For the text-containing cell, return its midpoint in (x, y) coordinate format. 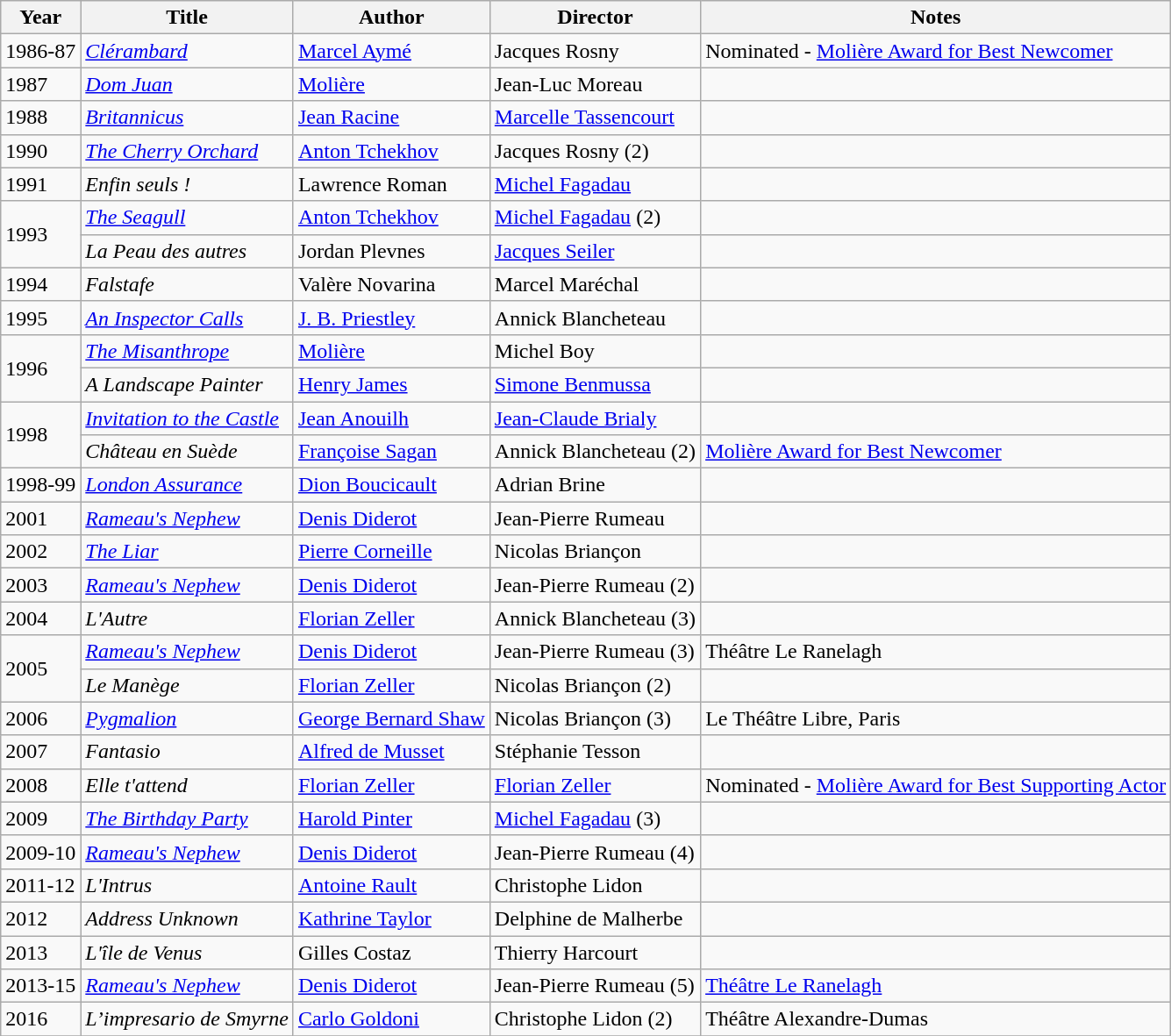
Valère Novarina (391, 284)
1996 (40, 368)
L'île de Venus (188, 952)
Director (595, 18)
Michel Fagadau (595, 184)
Molière Award for Best Newcomer (936, 452)
Year (40, 18)
J. B. Priestley (391, 318)
Michel Boy (595, 351)
Author (391, 18)
2013-15 (40, 986)
Clérambard (188, 51)
Carlo Goldoni (391, 1019)
1988 (40, 118)
Delphine de Malherbe (595, 918)
Stéphanie Tesson (595, 752)
L'Autre (188, 618)
1986-87 (40, 51)
Nominated - Molière Award for Best Newcomer (936, 51)
1995 (40, 318)
Falstafe (188, 284)
2011-12 (40, 885)
Marcelle Tassencourt (595, 118)
Jacques Rosny (595, 51)
Jean-Pierre Rumeau (4) (595, 852)
Elle t'attend (188, 785)
Jordan Plevnes (391, 251)
London Assurance (188, 485)
Christophe Lidon (2) (595, 1019)
2009 (40, 818)
1993 (40, 234)
Pygmalion (188, 718)
Françoise Sagan (391, 452)
La Peau des autres (188, 251)
Thierry Harcourt (595, 952)
1998-99 (40, 485)
Alfred de Musset (391, 752)
The Seagull (188, 218)
Address Unknown (188, 918)
2006 (40, 718)
2012 (40, 918)
Kathrine Taylor (391, 918)
Jean-Claude Brialy (595, 418)
Nicolas Briançon (2) (595, 685)
The Liar (188, 552)
2013 (40, 952)
Nicolas Briançon (595, 552)
Fantasio (188, 752)
Enfin seuls ! (188, 184)
2001 (40, 518)
Jean-Pierre Rumeau (3) (595, 652)
2016 (40, 1019)
The Birthday Party (188, 818)
Théâtre Alexandre-Dumas (936, 1019)
Jean-Pierre Rumeau (2) (595, 585)
Pierre Corneille (391, 552)
Jean Racine (391, 118)
The Misanthrope (188, 351)
Michel Fagadau (3) (595, 818)
L'Intrus (188, 885)
Adrian Brine (595, 485)
Henry James (391, 384)
1987 (40, 84)
Le Manège (188, 685)
Harold Pinter (391, 818)
2002 (40, 552)
A Landscape Painter (188, 384)
Nicolas Briançon (3) (595, 718)
Britannicus (188, 118)
Marcel Aymé (391, 51)
Nominated - Molière Award for Best Supporting Actor (936, 785)
Lawrence Roman (391, 184)
An Inspector Calls (188, 318)
Jacques Seiler (595, 251)
1991 (40, 184)
Annick Blancheteau (3) (595, 618)
2007 (40, 752)
Title (188, 18)
Invitation to the Castle (188, 418)
Jean-Pierre Rumeau (5) (595, 986)
Château en Suède (188, 452)
1994 (40, 284)
Annick Blancheteau (595, 318)
1990 (40, 151)
George Bernard Shaw (391, 718)
Marcel Maréchal (595, 284)
2008 (40, 785)
The Cherry Orchard (188, 151)
Dom Juan (188, 84)
Antoine Rault (391, 885)
Jean-Pierre Rumeau (595, 518)
Le Théâtre Libre, Paris (936, 718)
Jacques Rosny (2) (595, 151)
Notes (936, 18)
Annick Blancheteau (2) (595, 452)
2004 (40, 618)
Gilles Costaz (391, 952)
Jean Anouilh (391, 418)
Dion Boucicault (391, 485)
L’impresario de Smyrne (188, 1019)
Jean-Luc Moreau (595, 84)
2005 (40, 668)
Simone Benmussa (595, 384)
2009-10 (40, 852)
Michel Fagadau (2) (595, 218)
2003 (40, 585)
Christophe Lidon (595, 885)
1998 (40, 435)
